Search for the cell housing the specified text and yield its (X, Y) center coordinate. 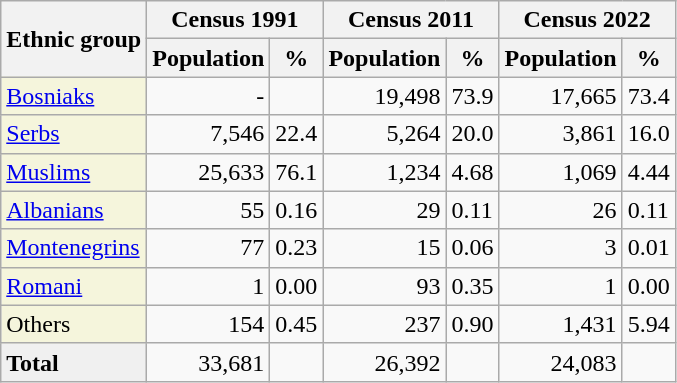
Census 2022 (587, 20)
26 (560, 210)
22.4 (296, 134)
5.94 (648, 324)
0.23 (296, 248)
24,083 (560, 362)
3 (560, 248)
Ethnic group (74, 39)
0.45 (296, 324)
25,633 (208, 172)
Muslims (74, 172)
Romani (74, 286)
0.90 (472, 324)
Census 1991 (235, 20)
19,498 (384, 96)
0.06 (472, 248)
- (208, 96)
Montenegrins (74, 248)
93 (384, 286)
4.68 (472, 172)
237 (384, 324)
73.9 (472, 96)
15 (384, 248)
Serbs (74, 134)
77 (208, 248)
29 (384, 210)
0.16 (296, 210)
20.0 (472, 134)
1,431 (560, 324)
26,392 (384, 362)
0.35 (472, 286)
1,234 (384, 172)
55 (208, 210)
Others (74, 324)
3,861 (560, 134)
7,546 (208, 134)
1,069 (560, 172)
33,681 (208, 362)
Census 2011 (411, 20)
154 (208, 324)
17,665 (560, 96)
Total (74, 362)
0.01 (648, 248)
Albanians (74, 210)
73.4 (648, 96)
Bosniaks (74, 96)
5,264 (384, 134)
16.0 (648, 134)
76.1 (296, 172)
4.44 (648, 172)
